Return the (x, y) coordinate for the center point of the cell that contains the specified text.  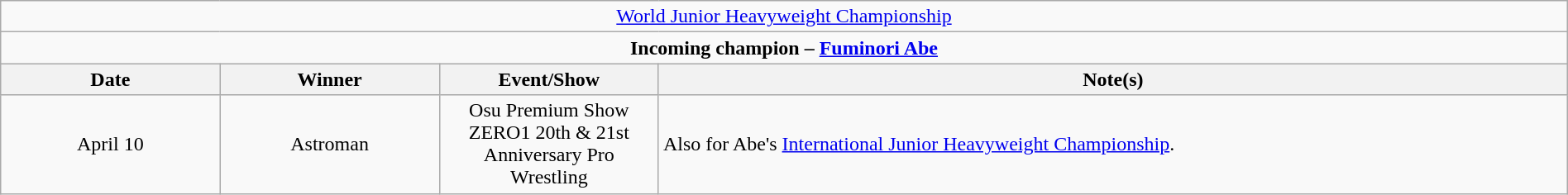
World Junior Heavyweight Championship (784, 17)
Also for Abe's International Junior Heavyweight Championship. (1113, 144)
Osu Premium Show ZERO1 20th & 21st Anniversary Pro Wrestling (549, 144)
Note(s) (1113, 79)
Incoming champion – Fuminori Abe (784, 48)
Date (111, 79)
April 10 (111, 144)
Winner (329, 79)
Event/Show (549, 79)
Astroman (329, 144)
